Return the (x, y) coordinate for the center point of the cell that contains the specified text.  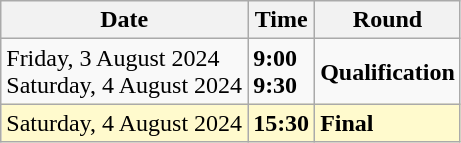
Final (388, 123)
Round (388, 20)
Friday, 3 August 2024Saturday, 4 August 2024 (124, 72)
Qualification (388, 72)
Date (124, 20)
Time (282, 20)
9:009:30 (282, 72)
Saturday, 4 August 2024 (124, 123)
15:30 (282, 123)
